Identify which cell holds the provided text, then report its [x, y] central coordinate. 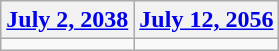
July 2, 2038 [68, 20]
July 12, 2056 [206, 20]
